Determine the (X, Y) coordinate at the center of the cell enclosing the given text.  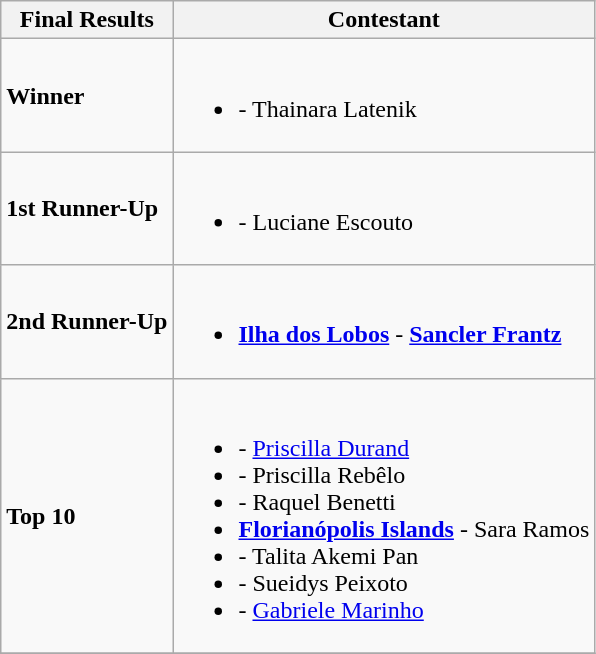
Contestant (384, 20)
- Luciane Escouto (384, 208)
Winner (87, 96)
- Priscilla Durand - Priscilla Rebêlo - Raquel Benetti Florianópolis Islands - Sara Ramos - Talita Akemi Pan - Sueidys Peixoto - Gabriele Marinho (384, 516)
Top 10 (87, 516)
- Thainara Latenik (384, 96)
Final Results (87, 20)
Ilha dos Lobos - Sancler Frantz (384, 322)
1st Runner-Up (87, 208)
2nd Runner-Up (87, 322)
